From the cell containing the given text, extract its center point as [x, y] coordinate. 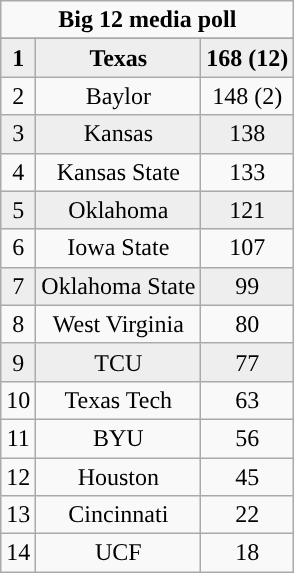
Texas [118, 58]
4 [18, 172]
5 [18, 210]
Kansas State [118, 172]
63 [248, 400]
18 [248, 553]
Iowa State [118, 248]
Oklahoma State [118, 286]
121 [248, 210]
UCF [118, 553]
Baylor [118, 96]
148 (2) [248, 96]
Texas Tech [118, 400]
BYU [118, 438]
56 [248, 438]
10 [18, 400]
80 [248, 324]
Big 12 media poll [148, 20]
14 [18, 553]
45 [248, 477]
Kansas [118, 134]
12 [18, 477]
3 [18, 134]
107 [248, 248]
8 [18, 324]
133 [248, 172]
2 [18, 96]
West Virginia [118, 324]
77 [248, 362]
TCU [118, 362]
6 [18, 248]
Cincinnati [118, 515]
11 [18, 438]
1 [18, 58]
Oklahoma [118, 210]
22 [248, 515]
138 [248, 134]
Houston [118, 477]
7 [18, 286]
99 [248, 286]
13 [18, 515]
168 (12) [248, 58]
9 [18, 362]
